For the text-containing cell, return its midpoint in [X, Y] coordinate format. 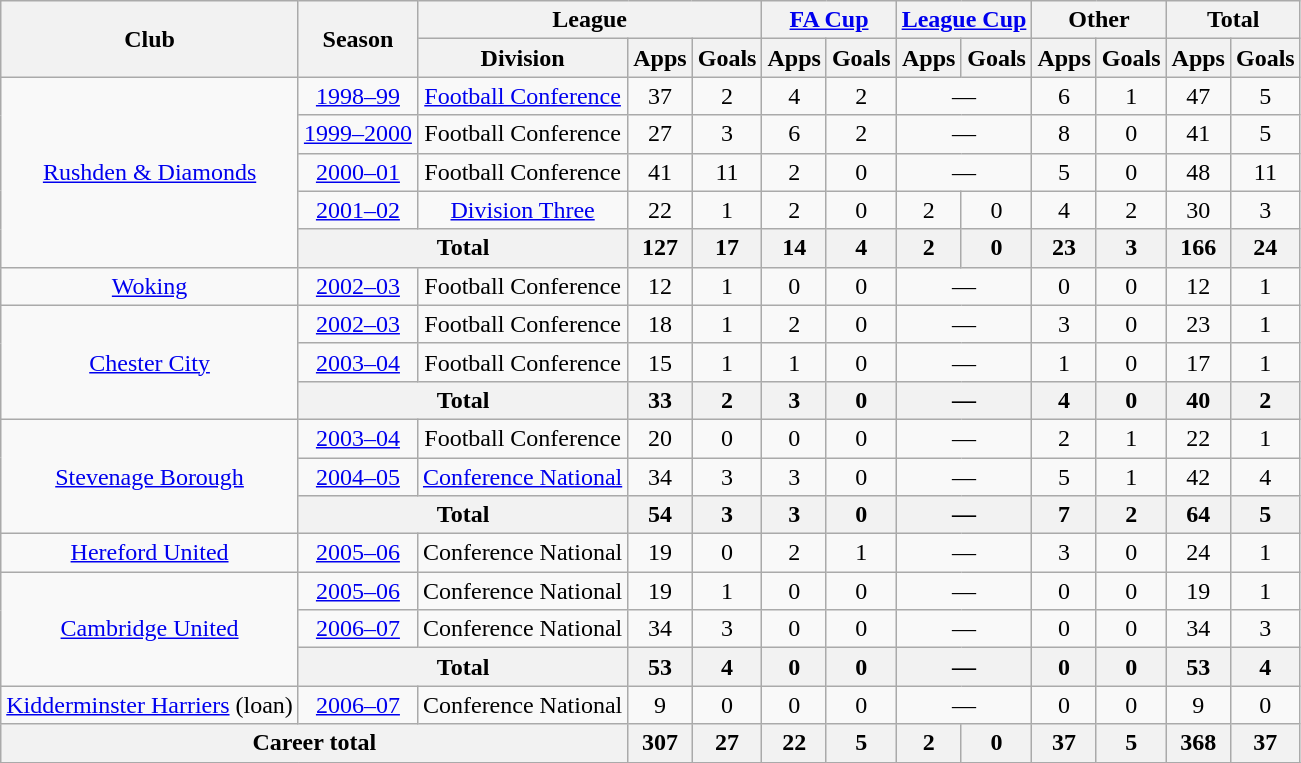
Stevenage Borough [150, 476]
7 [1064, 515]
14 [794, 248]
48 [1198, 172]
127 [660, 248]
Division Three [522, 210]
Season [358, 39]
Cambridge United [150, 629]
1999–2000 [358, 134]
Woking [150, 286]
Hereford United [150, 553]
8 [1064, 134]
Career total [314, 743]
18 [660, 324]
League Cup [964, 20]
2004–05 [358, 477]
2001–02 [358, 210]
Rushden & Diamonds [150, 172]
Other [1099, 20]
40 [1198, 400]
64 [1198, 515]
Club [150, 39]
368 [1198, 743]
FA Cup [829, 20]
30 [1198, 210]
15 [660, 362]
Chester City [150, 362]
307 [660, 743]
1998–99 [358, 96]
42 [1198, 477]
33 [660, 400]
47 [1198, 96]
54 [660, 515]
Division [522, 58]
2000–01 [358, 172]
Kidderminster Harriers (loan) [150, 705]
League [589, 20]
166 [1198, 248]
20 [660, 438]
